Search for the cell housing the specified text and yield its (x, y) center coordinate. 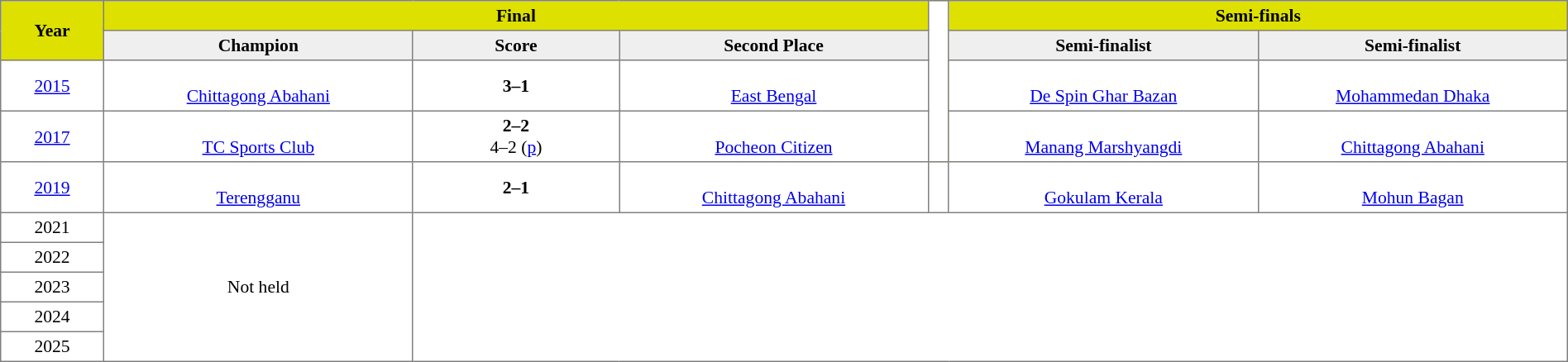
2024 (53, 317)
2019 (53, 188)
Year (53, 31)
2015 (53, 86)
Score (516, 45)
2–24–2 (p) (516, 136)
Mohun Bagan (1413, 188)
Terengganu (258, 188)
Final (516, 16)
De Spin Ghar Bazan (1103, 86)
Manang Marshyangdi (1103, 136)
2021 (53, 227)
3–1 (516, 86)
TC Sports Club (258, 136)
Semi-finals (1258, 16)
Not held (258, 287)
2017 (53, 136)
Gokulam Kerala (1103, 188)
Champion (258, 45)
2022 (53, 257)
Mohammedan Dhaka (1413, 86)
East Bengal (774, 86)
2025 (53, 346)
Second Place (774, 45)
2–1 (516, 188)
Pocheon Citizen (774, 136)
2023 (53, 287)
